Scan for the cell matching the given text and deliver its (X, Y) coordinate at center. 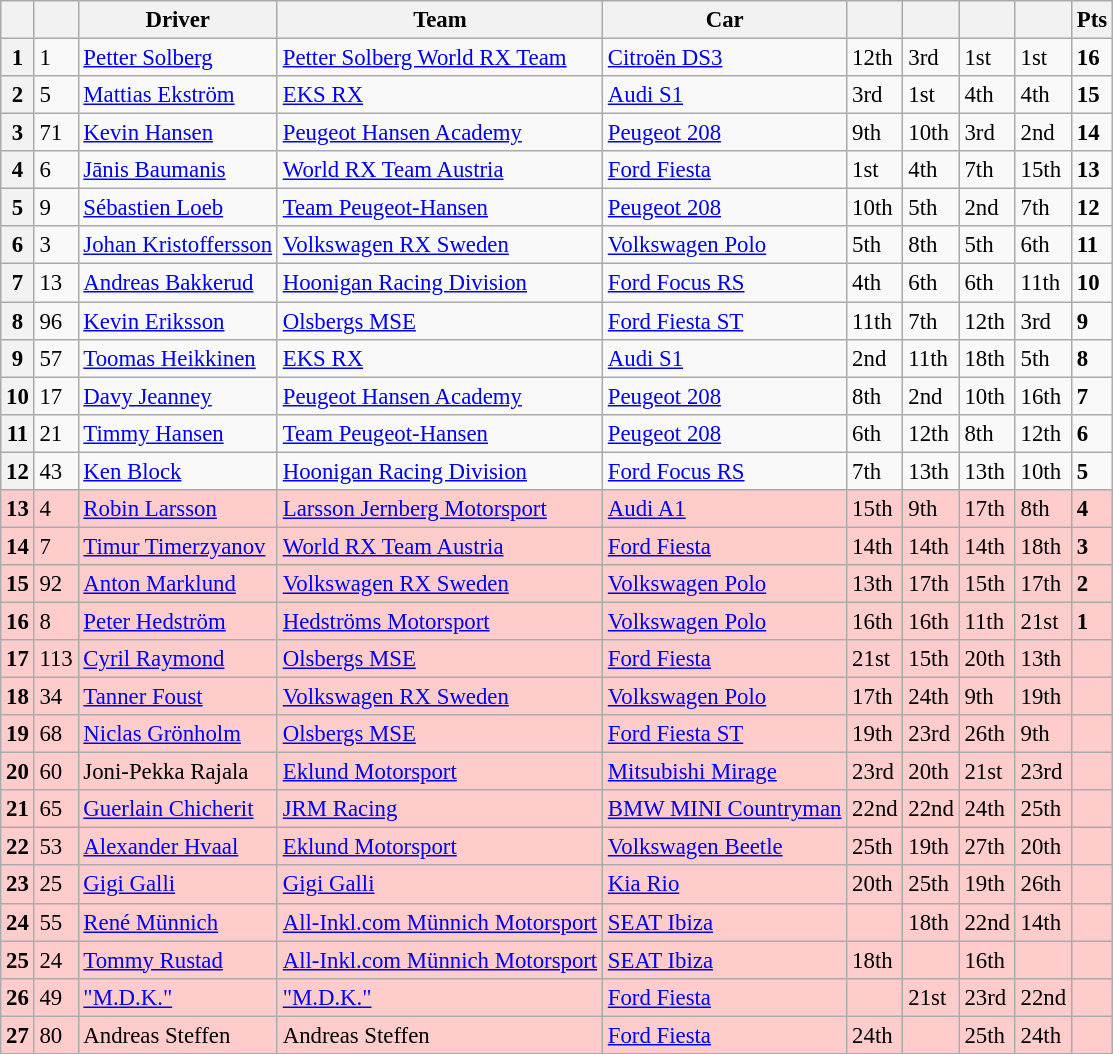
Andreas Bakkerud (178, 283)
Toomas Heikkinen (178, 358)
Driver (178, 20)
18 (18, 697)
Mattias Ekström (178, 95)
Kevin Hansen (178, 133)
Guerlain Chicherit (178, 809)
27th (987, 847)
71 (56, 133)
Joni-Pekka Rajala (178, 772)
55 (56, 922)
26 (18, 997)
Peter Hedström (178, 621)
43 (56, 471)
JRM Racing (440, 809)
Petter Solberg (178, 58)
92 (56, 584)
65 (56, 809)
Tanner Foust (178, 697)
96 (56, 321)
49 (56, 997)
113 (56, 659)
20 (18, 772)
Car (725, 20)
23 (18, 885)
19 (18, 734)
Anton Marklund (178, 584)
Mitsubishi Mirage (725, 772)
Cyril Raymond (178, 659)
Hedströms Motorsport (440, 621)
34 (56, 697)
27 (18, 1035)
Sébastien Loeb (178, 208)
BMW MINI Countryman (725, 809)
Citroën DS3 (725, 58)
68 (56, 734)
Kia Rio (725, 885)
Petter Solberg World RX Team (440, 58)
Timmy Hansen (178, 433)
Ken Block (178, 471)
Kevin Eriksson (178, 321)
Tommy Rustad (178, 960)
Timur Timerzyanov (178, 546)
22 (18, 847)
Niclas Grönholm (178, 734)
Larsson Jernberg Motorsport (440, 509)
Audi A1 (725, 509)
Volkswagen Beetle (725, 847)
57 (56, 358)
Robin Larsson (178, 509)
Johan Kristoffersson (178, 245)
Alexander Hvaal (178, 847)
60 (56, 772)
Jānis Baumanis (178, 170)
Davy Jeanney (178, 396)
Team (440, 20)
53 (56, 847)
René Münnich (178, 922)
Pts (1092, 20)
80 (56, 1035)
